Find where the given text appears and provide that cell's center as (x, y) coordinate. 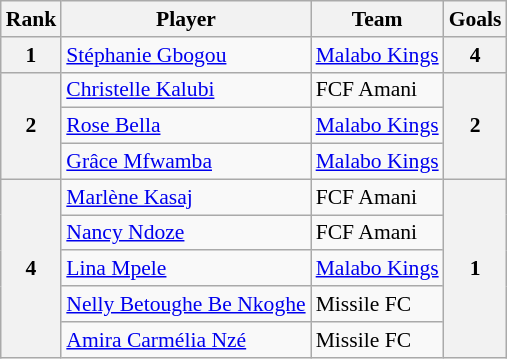
Team (378, 19)
Grâce Mfwamba (186, 162)
Rose Bella (186, 126)
Nancy Ndoze (186, 233)
Nelly Betoughe Be Nkoghe (186, 304)
Lina Mpele (186, 269)
Player (186, 19)
Christelle Kalubi (186, 90)
Stéphanie Gbogou (186, 55)
Rank (32, 19)
Marlène Kasaj (186, 197)
Goals (476, 19)
Amira Carmélia Nzé (186, 340)
